For the text-containing cell, return its midpoint in (x, y) coordinate format. 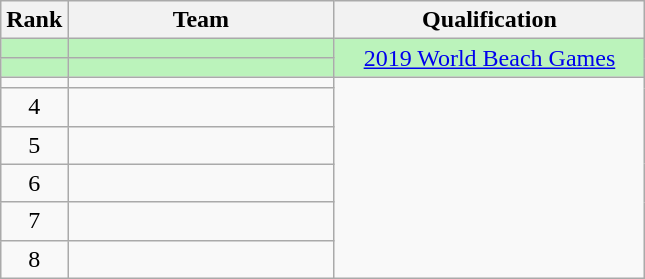
2019 World Beach Games (490, 58)
Qualification (490, 20)
4 (34, 107)
7 (34, 221)
Team (201, 20)
8 (34, 259)
5 (34, 145)
Rank (34, 20)
6 (34, 183)
